From the cell containing the given text, extract its center point as [x, y] coordinate. 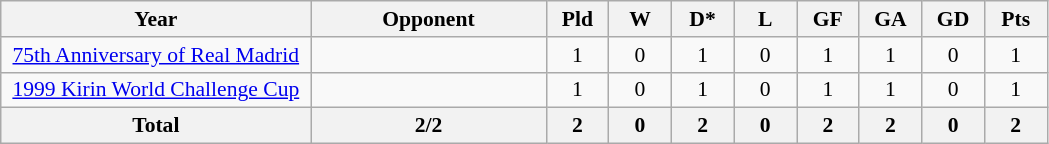
GA [890, 19]
Year [156, 19]
Pld [578, 19]
75th Anniversary of Real Madrid [156, 55]
Opponent [428, 19]
GF [828, 19]
D* [702, 19]
L [766, 19]
GD [954, 19]
Total [156, 126]
Pts [1016, 19]
1999 Kirin World Challenge Cup [156, 90]
2/2 [428, 126]
W [640, 19]
